Extract the (x, y) coordinate from the center of the cell holding the provided text.  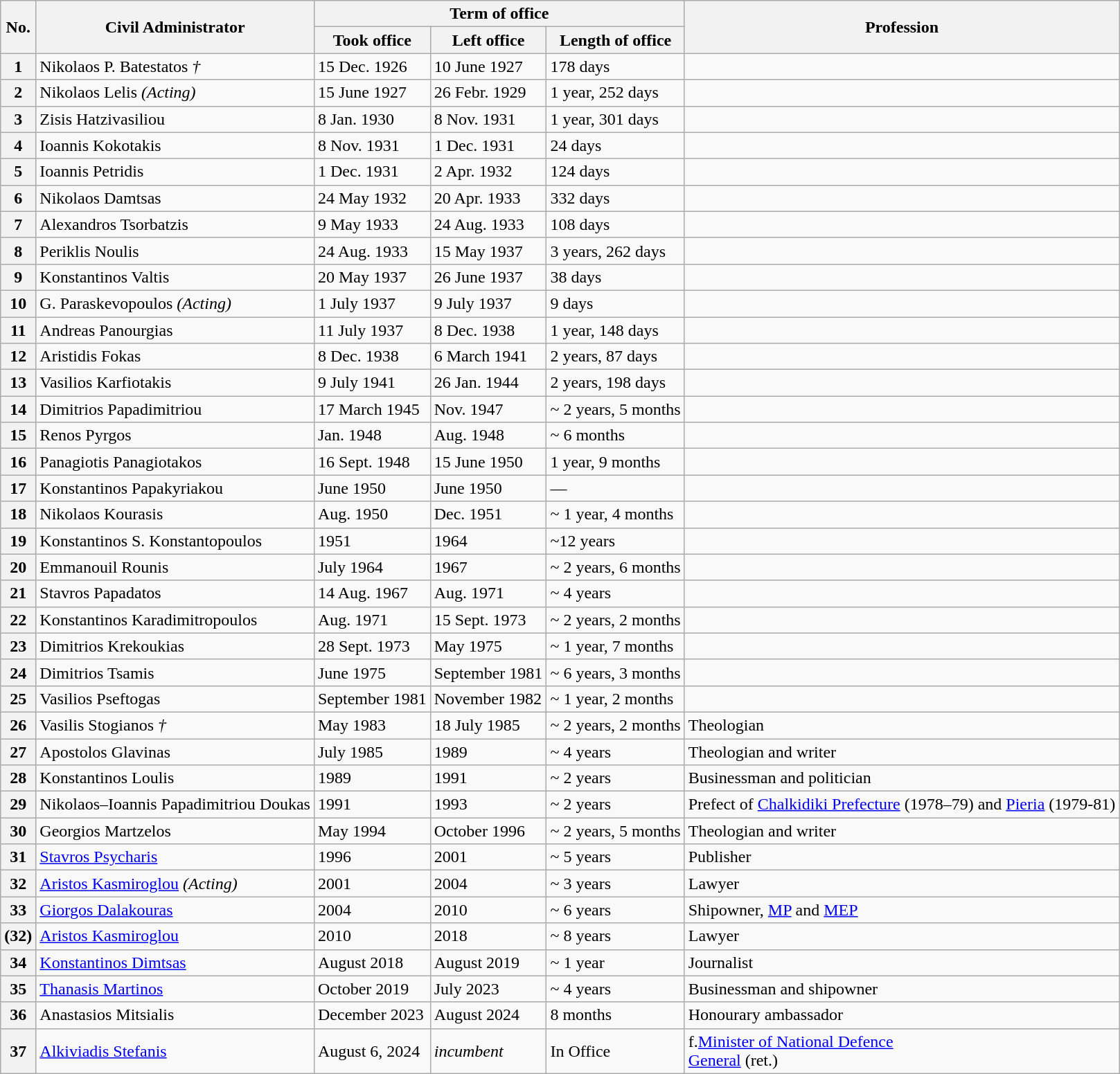
1 July 1937 (372, 303)
June 1975 (372, 672)
15 Sept. 1973 (488, 620)
August 2019 (488, 963)
8 Jan. 1930 (372, 119)
Vasilis Stogianos † (175, 725)
32 (18, 884)
11 (18, 330)
~ 6 years (615, 910)
~ 6 years, 3 months (615, 672)
Took office (372, 40)
Shipowner, MP and MEP (902, 910)
Dimitrios Papadimitriou (175, 409)
332 days (615, 198)
20 Apr. 1933 (488, 198)
Nov. 1947 (488, 409)
~ 2 years, 6 months (615, 567)
1993 (488, 805)
Ioannis Kokotakis (175, 145)
Aug. 1950 (372, 514)
August 2018 (372, 963)
October 1996 (488, 831)
July 1985 (372, 751)
2 Apr. 1932 (488, 172)
36 (18, 1015)
9 days (615, 303)
In Office (615, 1051)
1 year, 252 days (615, 93)
Andreas Panourgias (175, 330)
Dimitrios Krekoukias (175, 646)
Thanasis Martinos (175, 989)
Konstantinos S. Konstantopoulos (175, 541)
16 Sept. 1948 (372, 462)
— (615, 488)
8 Νov. 1931 (488, 119)
20 (18, 567)
26 Febr. 1929 (488, 93)
27 (18, 751)
December 2023 (372, 1015)
Businessman and shipowner (902, 989)
f.Minister of National Defence General (ret.) (902, 1051)
Nikolaos Kourasis (175, 514)
1967 (488, 567)
No. (18, 27)
Apostolos Glavinas (175, 751)
31 (18, 857)
15 May 1937 (488, 251)
7 (18, 224)
Zisis Hatzivasiliou (175, 119)
28 (18, 778)
24 days (615, 145)
Businessman and politician (902, 778)
1951 (372, 541)
8 months (615, 1015)
9 July 1941 (372, 383)
August 2024 (488, 1015)
~ 5 years (615, 857)
Journalist (902, 963)
May 1983 (372, 725)
~ 1 year (615, 963)
Konstantinos Karadimitropoulos (175, 620)
38 days (615, 277)
18 July 1985 (488, 725)
10 (18, 303)
2 years, 198 days (615, 383)
Vasilios Karfiotakis (175, 383)
~ 6 months (615, 436)
July 1964 (372, 567)
178 days (615, 66)
~12 years (615, 541)
2 years, 87 days (615, 357)
11 July 1937 (372, 330)
May 1975 (488, 646)
1 year, 301 days (615, 119)
Term of office (499, 14)
1 year, 9 months (615, 462)
May 1994 (372, 831)
Prefect of Chalkidiki Prefecture (1978–79) and Pieria (1979-81) (902, 805)
Giorgos Dalakouras (175, 910)
3 years, 262 days (615, 251)
Georgios Martzelos (175, 831)
Profession (902, 27)
6 March 1941 (488, 357)
34 (18, 963)
4 (18, 145)
Dimitrios Tsamis (175, 672)
5 (18, 172)
19 (18, 541)
14 Aug. 1967 (372, 593)
Aristidis Fokas (175, 357)
10 June 1927 (488, 66)
Konstantinos Papakyriakou (175, 488)
Konstantinos Dimtsas (175, 963)
~ 8 years (615, 936)
15 June 1927 (372, 93)
17 (18, 488)
Length of office (615, 40)
Alkiviadis Stefanis (175, 1051)
15 Dec. 1926 (372, 66)
~ 1 year, 4 months (615, 514)
26 Jan. 1944 (488, 383)
Ioannis Petridis (175, 172)
Emmanouil Rounis (175, 567)
Renos Pyrgos (175, 436)
Stavros Papadatos (175, 593)
August 6, 2024 (372, 1051)
Periklis Noulis (175, 251)
Konstantinos Valtis (175, 277)
Anastasios Mitsialis (175, 1015)
9 July 1937 (488, 303)
26 (18, 725)
8 Nov. 1931 (372, 145)
Nikolaos Damtsas (175, 198)
Honourary ambassador (902, 1015)
October 2019 (372, 989)
108 days (615, 224)
8 (18, 251)
28 Sept. 1973 (372, 646)
18 (18, 514)
Aristos Kasmiroglou (175, 936)
9 (18, 277)
21 (18, 593)
30 (18, 831)
15 June 1950 (488, 462)
Left office (488, 40)
Nikolaos–Ioannis Papadimitriou Doukas (175, 805)
37 (18, 1051)
Nikolaos P. Batestatos † (175, 66)
16 (18, 462)
Stavros Psycharis (175, 857)
2 (18, 93)
~ 1 year, 7 months (615, 646)
Theologian (902, 725)
13 (18, 383)
12 (18, 357)
Dec. 1951 (488, 514)
33 (18, 910)
26 June 1937 (488, 277)
Panagiotis Panagiotakos (175, 462)
22 (18, 620)
Konstantinos Loulis (175, 778)
3 (18, 119)
Αug. 1948 (488, 436)
Publisher (902, 857)
Aristos Kasmiroglou (Acting) (175, 884)
Nikolaos Lelis (Acting) (175, 93)
1 year, 148 days (615, 330)
~ 1 year, 2 months (615, 699)
14 (18, 409)
July 2023 (488, 989)
24 (18, 672)
35 (18, 989)
(32) (18, 936)
124 days (615, 172)
2018 (488, 936)
Jan. 1948 (372, 436)
24 May 1932 (372, 198)
G. Paraskevopoulos (Acting) (175, 303)
Civil Administrator (175, 27)
29 (18, 805)
November 1982 (488, 699)
17 March 1945 (372, 409)
Alexandros Tsorbatzis (175, 224)
Vasilios Pseftogas (175, 699)
20 May 1937 (372, 277)
6 (18, 198)
25 (18, 699)
1964 (488, 541)
23 (18, 646)
1 (18, 66)
15 (18, 436)
9 May 1933 (372, 224)
incumbent (488, 1051)
~ 3 years (615, 884)
1996 (372, 857)
